Output the [X, Y] coordinate of the center of the cell containing the given text.  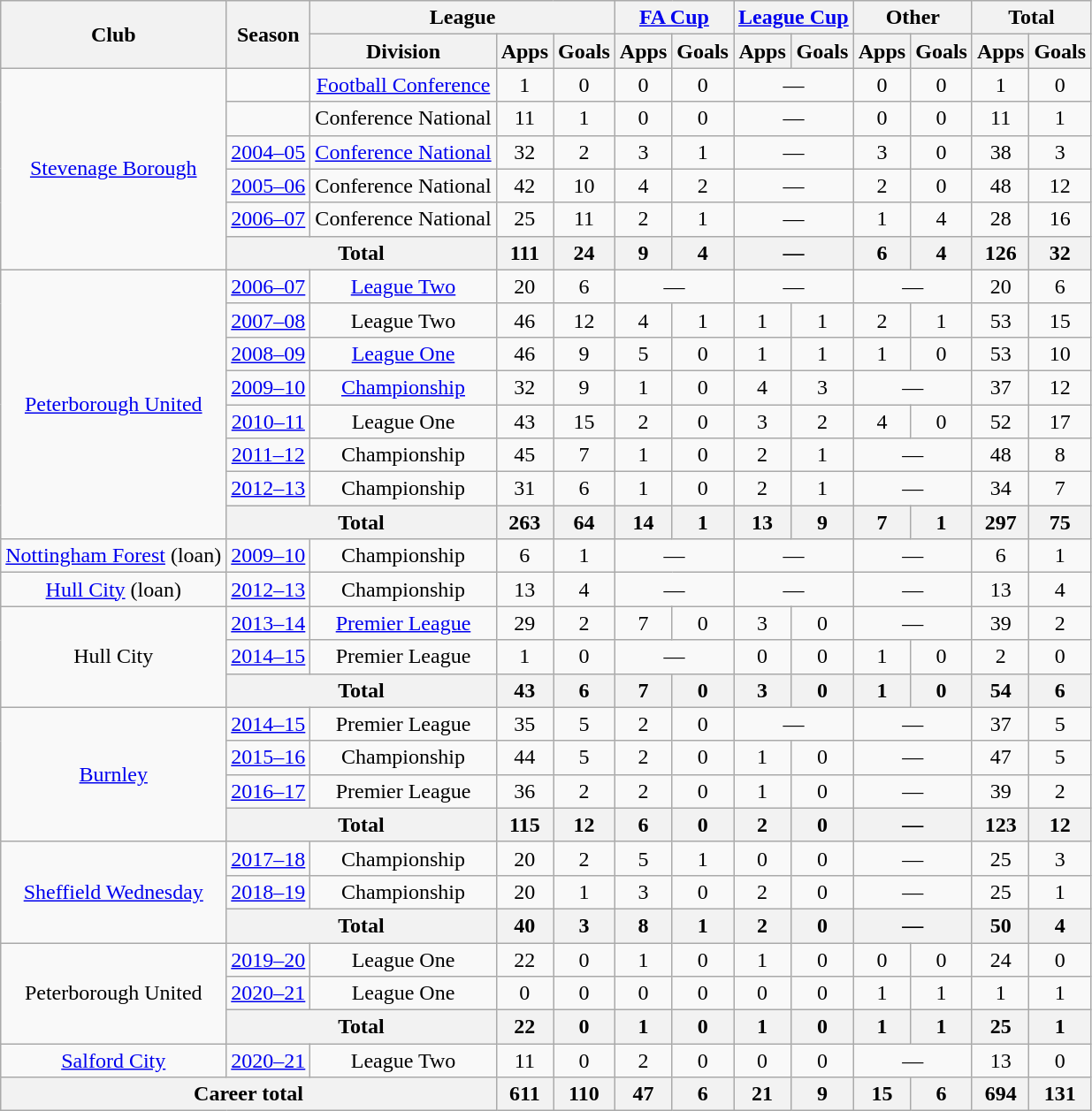
21 [762, 1094]
126 [1000, 253]
2008–09 [269, 354]
111 [524, 253]
League Cup [794, 18]
2019–20 [269, 959]
131 [1060, 1094]
38 [1000, 152]
34 [1000, 489]
263 [524, 522]
35 [524, 724]
2011–12 [269, 455]
694 [1000, 1094]
611 [524, 1094]
28 [1000, 219]
2004–05 [269, 152]
123 [1000, 825]
FA Cup [674, 18]
Sheffield Wednesday [113, 892]
2007–08 [269, 320]
Burnley [113, 774]
Season [269, 34]
Nottingham Forest (loan) [113, 556]
50 [1000, 925]
17 [1060, 422]
Club [113, 34]
36 [524, 791]
54 [1000, 690]
297 [1000, 522]
14 [643, 522]
16 [1060, 219]
52 [1000, 422]
Football Conference [403, 85]
40 [524, 925]
2005–06 [269, 186]
64 [584, 522]
Stevenage Borough [113, 169]
2016–17 [269, 791]
Division [403, 51]
2010–11 [269, 422]
Career total [248, 1094]
31 [524, 489]
2013–14 [269, 623]
Hull City (loan) [113, 590]
44 [524, 757]
75 [1060, 522]
Salford City [113, 1061]
110 [584, 1094]
29 [524, 623]
2015–16 [269, 757]
45 [524, 455]
Other [913, 18]
2017–18 [269, 858]
2018–19 [269, 892]
League [462, 18]
42 [524, 186]
Hull City [113, 657]
115 [524, 825]
